Search for the cell housing the specified text and yield its [X, Y] center coordinate. 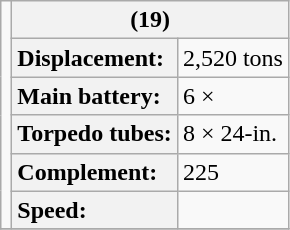
6 × [232, 96]
Displacement: [95, 58]
(19) [150, 20]
8 × 24‑in. [232, 134]
Main battery: [95, 96]
Torpedo tubes: [95, 134]
Speed: [95, 210]
Complement: [95, 172]
2,520 tons [232, 58]
225 [232, 172]
